For the text-containing cell, return its midpoint in [x, y] coordinate format. 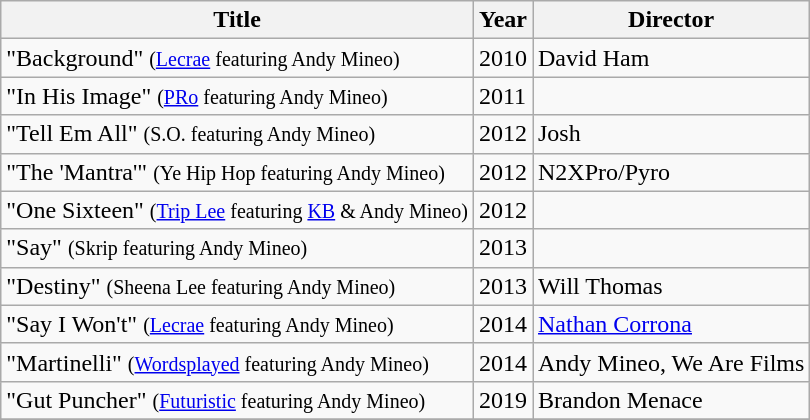
N2XPro/Pyro [670, 172]
"Background" (Lecrae featuring Andy Mineo) [238, 58]
"Martinelli" (Wordsplayed featuring Andy Mineo) [238, 362]
Nathan Corrona [670, 324]
"Say I Won't" (Lecrae featuring Andy Mineo) [238, 324]
Josh [670, 134]
"Say" (Skrip featuring Andy Mineo) [238, 248]
Title [238, 20]
2011 [502, 96]
David Ham [670, 58]
"Gut Puncher" (Futuristic featuring Andy Mineo) [238, 400]
2019 [502, 400]
Will Thomas [670, 286]
"Destiny" (Sheena Lee featuring Andy Mineo) [238, 286]
"One Sixteen" (Trip Lee featuring KB & Andy Mineo) [238, 210]
Year [502, 20]
"The 'Mantra'" (Ye Hip Hop featuring Andy Mineo) [238, 172]
Brandon Menace [670, 400]
2010 [502, 58]
"In His Image" (PRo featuring Andy Mineo) [238, 96]
"Tell Em All" (S.O. featuring Andy Mineo) [238, 134]
Director [670, 20]
Andy Mineo, We Are Films [670, 362]
